Detect which cell encompasses the target text, then output its (x, y) center coordinate. 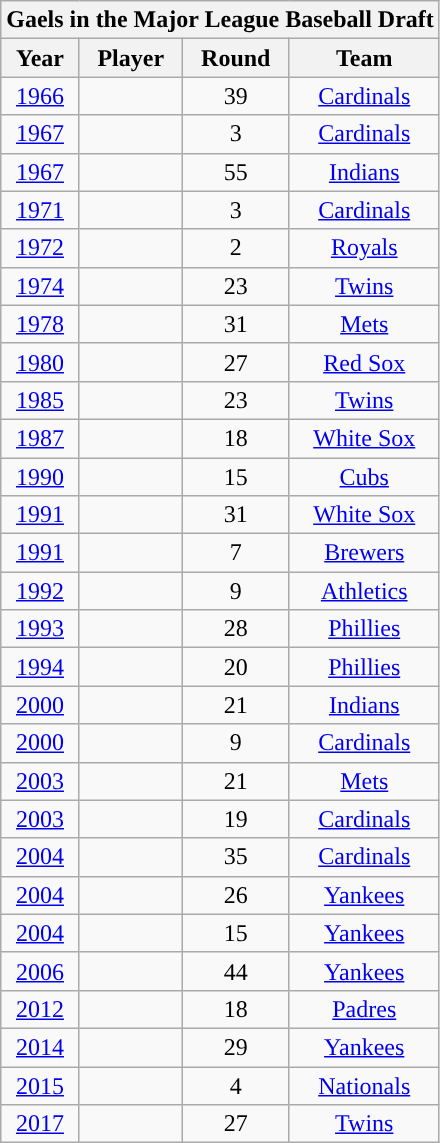
1994 (40, 667)
35 (236, 857)
2 (236, 248)
Red Sox (364, 362)
1987 (40, 438)
Team (364, 58)
1974 (40, 286)
Gaels in the Major League Baseball Draft (220, 20)
19 (236, 819)
Round (236, 58)
2012 (40, 1009)
1980 (40, 362)
2015 (40, 1085)
44 (236, 971)
Player (130, 58)
1972 (40, 248)
1992 (40, 591)
4 (236, 1085)
Nationals (364, 1085)
28 (236, 629)
2006 (40, 971)
Cubs (364, 477)
Athletics (364, 591)
1990 (40, 477)
7 (236, 553)
Year (40, 58)
1966 (40, 96)
29 (236, 1047)
55 (236, 172)
Royals (364, 248)
26 (236, 895)
1993 (40, 629)
1971 (40, 210)
20 (236, 667)
1985 (40, 400)
Brewers (364, 553)
Padres (364, 1009)
1978 (40, 324)
2014 (40, 1047)
39 (236, 96)
2017 (40, 1124)
